Provide the [x, y] coordinate of the cell's center where the given text is located.  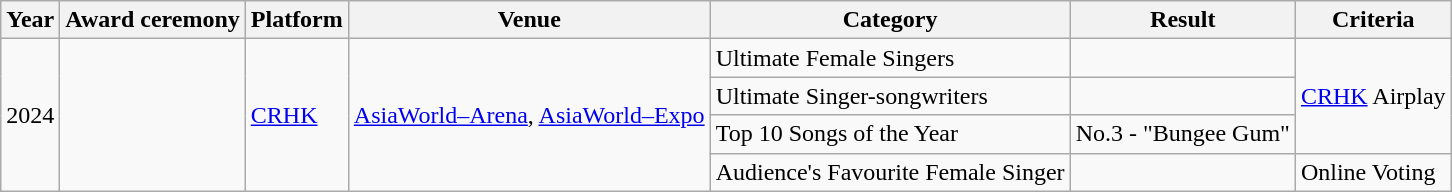
Ultimate Singer-songwriters [890, 96]
No.3 - "Bungee Gum" [1182, 134]
Audience's Favourite Female Singer [890, 172]
AsiaWorld–Arena, AsiaWorld–Expo [529, 115]
CRHK [296, 115]
CRHK Airplay [1373, 96]
Award ceremony [152, 20]
Venue [529, 20]
Criteria [1373, 20]
Year [30, 20]
Platform [296, 20]
Top 10 Songs of the Year [890, 134]
Result [1182, 20]
Category [890, 20]
Ultimate Female Singers [890, 58]
Online Voting [1373, 172]
2024 [30, 115]
